Identify which cell holds the provided text, then report its (X, Y) central coordinate. 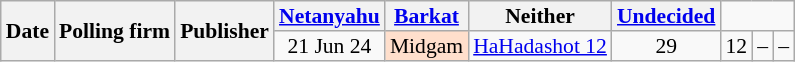
Midgam (426, 46)
12 (736, 46)
HaHadashot 12 (540, 46)
Barkat (426, 16)
Publisher (224, 30)
Date (28, 30)
Undecided (666, 16)
29 (666, 46)
Polling firm (114, 30)
Neither (540, 16)
Netanyahu (330, 16)
21 Jun 24 (330, 46)
